Return [x, y] of the center of cell containing provided text 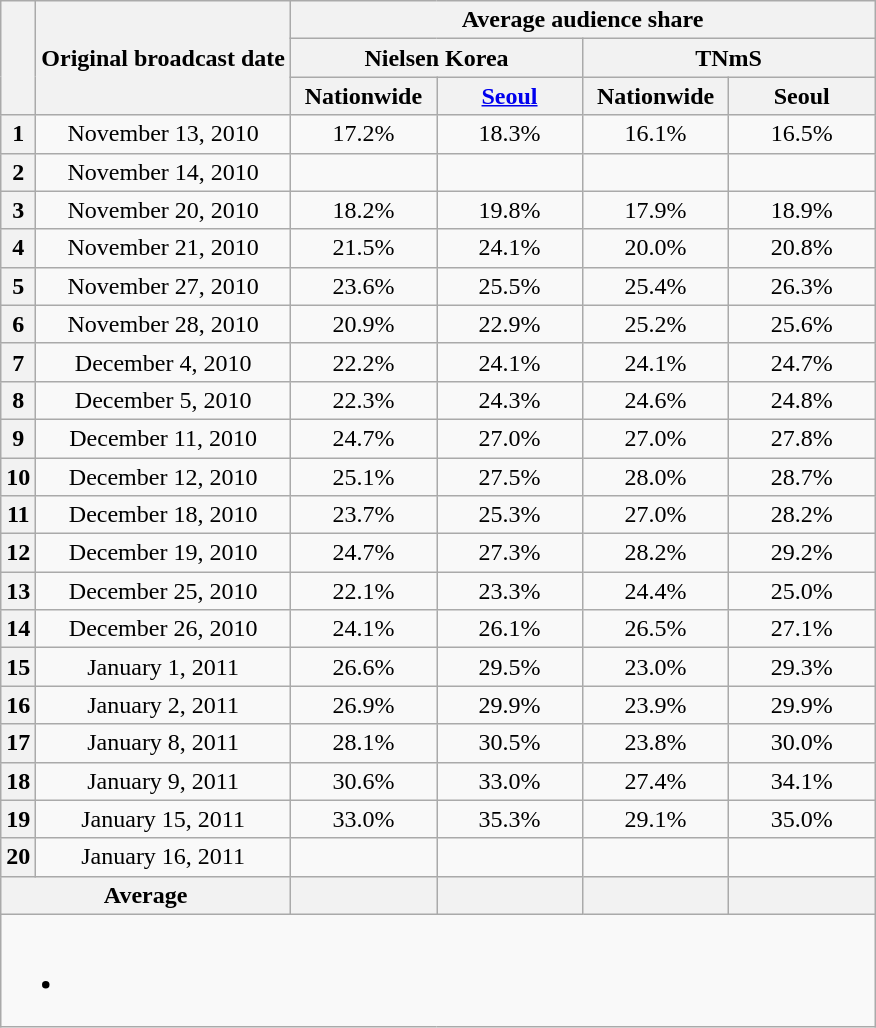
12 [18, 553]
1 [18, 134]
Average [146, 895]
14 [18, 629]
6 [18, 324]
16 [18, 705]
November 14, 2010 [164, 172]
30.6% [363, 781]
16.5% [802, 134]
29.5% [509, 667]
22.9% [509, 324]
26.1% [509, 629]
24.3% [509, 400]
December 25, 2010 [164, 591]
7 [18, 362]
30.0% [802, 743]
25.6% [802, 324]
23.0% [656, 667]
23.8% [656, 743]
23.7% [363, 515]
24.6% [656, 400]
3 [18, 210]
5 [18, 286]
35.0% [802, 819]
26.9% [363, 705]
25.1% [363, 477]
29.1% [656, 819]
30.5% [509, 743]
December 4, 2010 [164, 362]
18.9% [802, 210]
20.8% [802, 248]
Average audience share [582, 20]
22.2% [363, 362]
20.9% [363, 324]
27.8% [802, 438]
19 [18, 819]
November 13, 2010 [164, 134]
25.5% [509, 286]
23.9% [656, 705]
24.8% [802, 400]
17 [18, 743]
November 20, 2010 [164, 210]
27.5% [509, 477]
20.0% [656, 248]
8 [18, 400]
January 16, 2011 [164, 857]
34.1% [802, 781]
25.2% [656, 324]
January 9, 2011 [164, 781]
December 18, 2010 [164, 515]
9 [18, 438]
January 2, 2011 [164, 705]
23.6% [363, 286]
22.1% [363, 591]
December 5, 2010 [164, 400]
23.3% [509, 591]
25.0% [802, 591]
December 12, 2010 [164, 477]
TNmS [729, 58]
December 11, 2010 [164, 438]
4 [18, 248]
16.1% [656, 134]
17.2% [363, 134]
January 8, 2011 [164, 743]
28.0% [656, 477]
25.4% [656, 286]
Nielsen Korea [436, 58]
26.6% [363, 667]
December 19, 2010 [164, 553]
29.2% [802, 553]
28.7% [802, 477]
21.5% [363, 248]
24.4% [656, 591]
25.3% [509, 515]
Original broadcast date [164, 58]
27.1% [802, 629]
2 [18, 172]
17.9% [656, 210]
27.3% [509, 553]
January 1, 2011 [164, 667]
10 [18, 477]
35.3% [509, 819]
18.2% [363, 210]
26.5% [656, 629]
27.4% [656, 781]
29.3% [802, 667]
18 [18, 781]
15 [18, 667]
20 [18, 857]
26.3% [802, 286]
28.1% [363, 743]
22.3% [363, 400]
November 28, 2010 [164, 324]
13 [18, 591]
18.3% [509, 134]
19.8% [509, 210]
December 26, 2010 [164, 629]
November 27, 2010 [164, 286]
11 [18, 515]
January 15, 2011 [164, 819]
November 21, 2010 [164, 248]
